Identify which cell holds the provided text, then report its (X, Y) central coordinate. 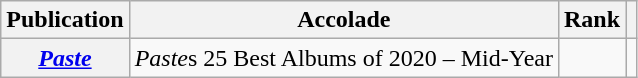
Rank (592, 20)
Accolade (344, 20)
Paste (65, 58)
Publication (65, 20)
Pastes 25 Best Albums of 2020 – Mid-Year (344, 58)
